Output the (X, Y) coordinate of the center of the cell containing the given text.  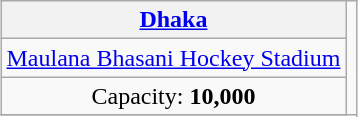
Maulana Bhasani Hockey Stadium (174, 58)
Dhaka (174, 20)
Capacity: 10,000 (174, 96)
